Locate the cell with the specified text and output its [X, Y] center coordinate. 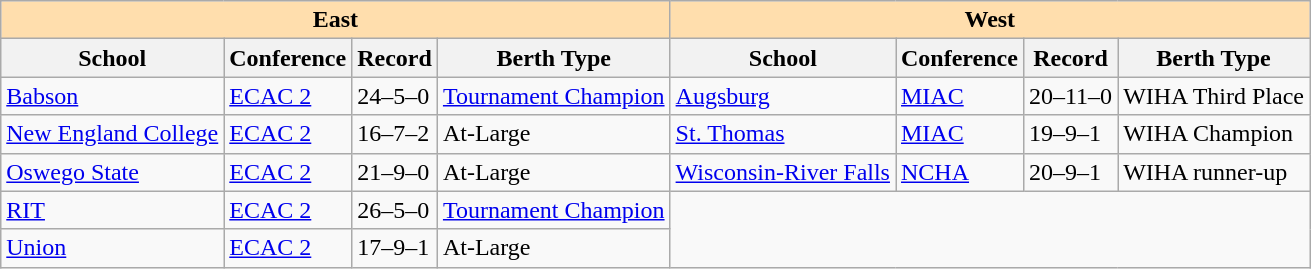
17–9–1 [395, 248]
West [990, 20]
20–9–1 [1070, 172]
26–5–0 [395, 210]
WIHA runner-up [1214, 172]
RIT [112, 210]
21–9–0 [395, 172]
16–7–2 [395, 134]
19–9–1 [1070, 134]
St. Thomas [782, 134]
Union [112, 248]
Wisconsin-River Falls [782, 172]
Augsburg [782, 96]
Oswego State [112, 172]
20–11–0 [1070, 96]
WIHA Champion [1214, 134]
East [336, 20]
NCHA [960, 172]
Babson [112, 96]
WIHA Third Place [1214, 96]
24–5–0 [395, 96]
New England College [112, 134]
